Scan for the cell matching the given text and deliver its (X, Y) coordinate at center. 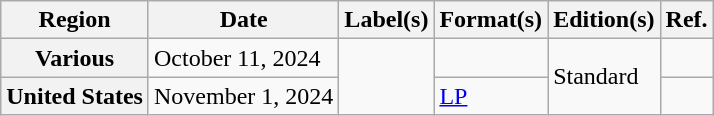
Format(s) (491, 20)
Various (75, 58)
United States (75, 96)
Ref. (686, 20)
Region (75, 20)
Edition(s) (604, 20)
Date (243, 20)
LP (491, 96)
October 11, 2024 (243, 58)
Standard (604, 77)
November 1, 2024 (243, 96)
Label(s) (386, 20)
